Return the (x, y) coordinate for the center point of the cell that contains the specified text.  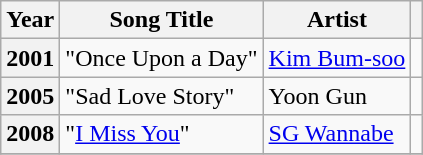
2001 (30, 58)
Kim Bum-soo (337, 58)
Song Title (162, 20)
"I Miss You" (162, 134)
2008 (30, 134)
Artist (337, 20)
"Once Upon a Day" (162, 58)
"Sad Love Story" (162, 96)
SG Wannabe (337, 134)
Year (30, 20)
Yoon Gun (337, 96)
2005 (30, 96)
